Find where the given text appears and provide that cell's center as [x, y] coordinate. 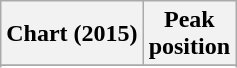
Chart (2015) [72, 34]
Peakposition [189, 34]
